Extract the [X, Y] coordinate from the center of the cell holding the provided text.  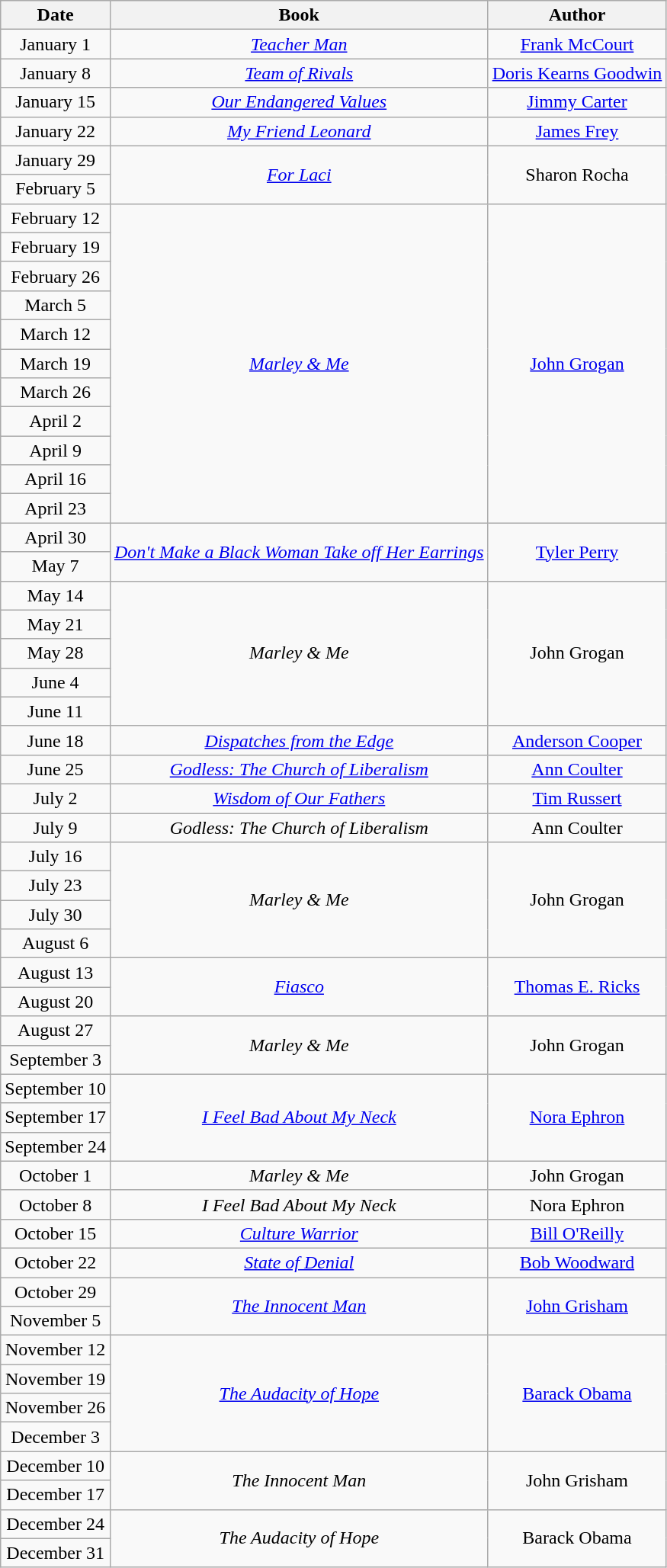
August 6 [56, 944]
June 11 [56, 711]
July 16 [56, 857]
July 23 [56, 886]
September 3 [56, 1060]
April 9 [56, 451]
May 28 [56, 653]
For Laci [299, 175]
October 22 [56, 1262]
February 26 [56, 276]
Doris Kearns Goodwin [577, 73]
April 2 [56, 422]
Tim Russert [577, 798]
October 29 [56, 1292]
Team of Rivals [299, 73]
December 17 [56, 1495]
Jimmy Carter [577, 102]
May 21 [56, 624]
June 4 [56, 682]
December 24 [56, 1524]
Fiasco [299, 987]
June 25 [56, 769]
January 22 [56, 131]
July 9 [56, 827]
April 16 [56, 479]
Tyler Perry [577, 552]
October 1 [56, 1175]
October 15 [56, 1233]
December 3 [56, 1437]
August 27 [56, 1031]
James Frey [577, 131]
January 8 [56, 73]
February 12 [56, 218]
Author [577, 15]
Culture Warrior [299, 1233]
Bob Woodward [577, 1262]
Wisdom of Our Fathers [299, 798]
March 12 [56, 334]
December 10 [56, 1466]
March 26 [56, 393]
November 5 [56, 1321]
November 12 [56, 1350]
January 29 [56, 160]
Frank McCourt [577, 44]
March 5 [56, 305]
May 14 [56, 595]
Thomas E. Ricks [577, 987]
My Friend Leonard [299, 131]
September 10 [56, 1089]
June 18 [56, 740]
Our Endangered Values [299, 102]
November 19 [56, 1379]
April 23 [56, 508]
State of Denial [299, 1262]
August 20 [56, 1002]
Date [56, 15]
Sharon Rocha [577, 175]
Anderson Cooper [577, 740]
January 15 [56, 102]
November 26 [56, 1408]
July 30 [56, 915]
Teacher Man [299, 44]
July 2 [56, 798]
Bill O'Reilly [577, 1233]
September 24 [56, 1146]
February 19 [56, 247]
March 19 [56, 364]
Dispatches from the Edge [299, 740]
September 17 [56, 1117]
December 31 [56, 1553]
January 1 [56, 44]
Don't Make a Black Woman Take off Her Earrings [299, 552]
Book [299, 15]
August 13 [56, 973]
October 8 [56, 1204]
May 7 [56, 566]
April 30 [56, 537]
February 5 [56, 189]
